Scan for the cell matching the given text and deliver its [x, y] coordinate at center. 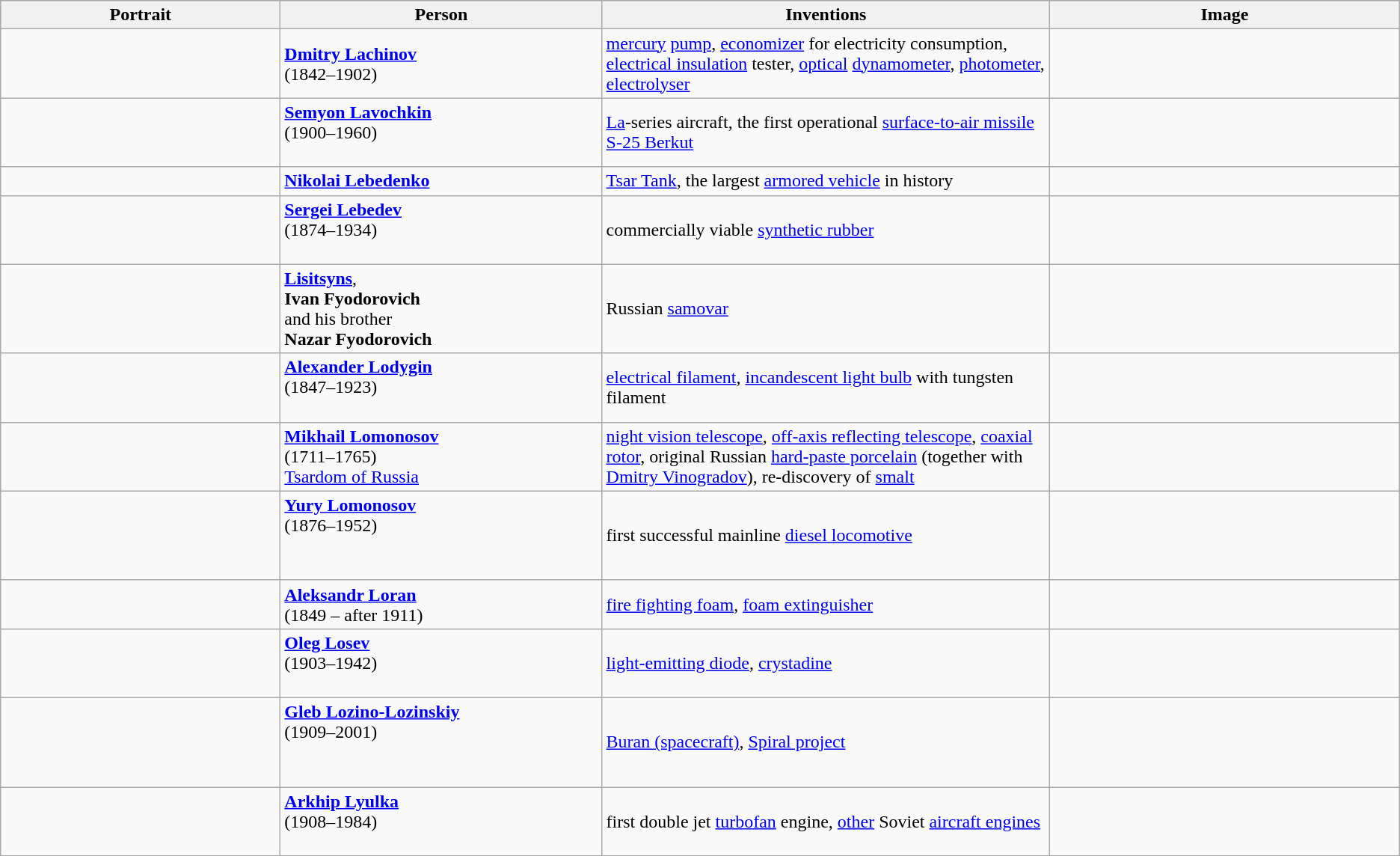
Aleksandr Loran (1849 – after 1911) [441, 605]
Portrait [141, 15]
Tsar Tank, the largest armored vehicle in history [826, 181]
Buran (spacecraft), Spiral project [826, 742]
Arkhip Lyulka (1908–1984) [441, 822]
Alexander Lodygin (1847–1923) [441, 388]
first successful mainline diesel locomotive [826, 536]
Nikolai Lebedenko [441, 181]
Lisitsyns,Ivan Fyodorovichand his brotherNazar Fyodorovich [441, 308]
mercury pump, economizer for electricity consumption, electrical insulation tester, optical dynamometer, photometer, electrolyser [826, 64]
Semyon Lavochkin (1900–1960) [441, 132]
Gleb Lozino-Lozinskiy (1909–2001) [441, 742]
first double jet turbofan engine, other Soviet aircraft engines [826, 822]
Person [441, 15]
light-emitting diode, crystadine [826, 663]
Image [1225, 15]
electrical filament, incandescent light bulb with tungsten filament [826, 388]
Inventions [826, 15]
Mikhail Lomonosov (1711–1765) Tsardom of Russia [441, 456]
La-series aircraft, the first operational surface-to-air missile S-25 Berkut [826, 132]
Yury Lomonosov(1876–1952) [441, 536]
fire fighting foam, foam extinguisher [826, 605]
Dmitry Lachinov (1842–1902) [441, 64]
Russian samovar [826, 308]
commercially viable synthetic rubber [826, 230]
Oleg Losev (1903–1942) [441, 663]
Sergei Lebedev (1874–1934) [441, 230]
